Provide the (X, Y) coordinate of the cell's center where the given text is located.  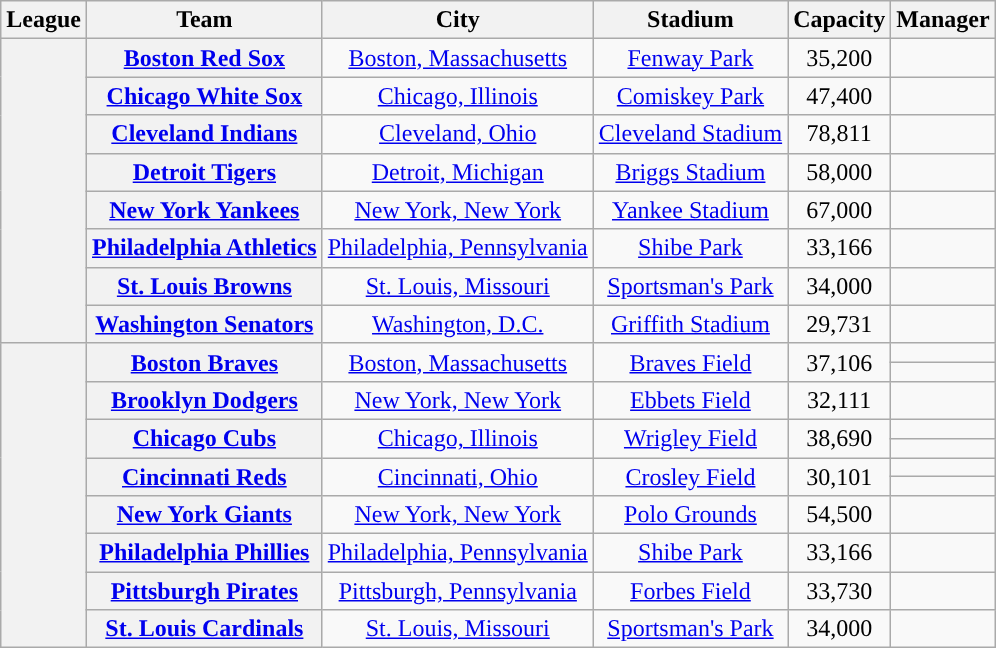
Detroit Tigers (204, 172)
Cleveland Indians (204, 134)
St. Louis Browns (204, 286)
Chicago White Sox (204, 96)
37,106 (840, 362)
78,811 (840, 134)
League (44, 20)
Comiskey Park (690, 96)
St. Louis Cardinals (204, 629)
City (458, 20)
Chicago Cubs (204, 438)
Boston Braves (204, 362)
Wrigley Field (690, 438)
Braves Field (690, 362)
Forbes Field (690, 591)
35,200 (840, 58)
New York Yankees (204, 210)
54,500 (840, 515)
47,400 (840, 96)
Pittsburgh, Pennsylvania (458, 591)
33,730 (840, 591)
58,000 (840, 172)
Brooklyn Dodgers (204, 400)
Pittsburgh Pirates (204, 591)
Stadium (690, 20)
Cleveland, Ohio (458, 134)
Washington Senators (204, 324)
Griffith Stadium (690, 324)
New York Giants (204, 515)
Yankee Stadium (690, 210)
38,690 (840, 438)
Cleveland Stadium (690, 134)
Fenway Park (690, 58)
Briggs Stadium (690, 172)
Washington, D.C. (458, 324)
Philadelphia Phillies (204, 553)
Team (204, 20)
Boston Red Sox (204, 58)
Cincinnati, Ohio (458, 477)
Polo Grounds (690, 515)
29,731 (840, 324)
Manager (943, 20)
Detroit, Michigan (458, 172)
Philadelphia Athletics (204, 248)
Cincinnati Reds (204, 477)
Crosley Field (690, 477)
Capacity (840, 20)
67,000 (840, 210)
30,101 (840, 477)
Ebbets Field (690, 400)
32,111 (840, 400)
